Provide the [x, y] coordinate of the cell's center where the given text is located.  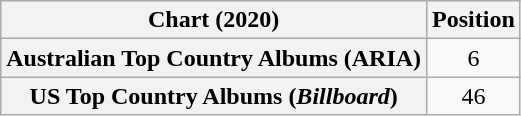
Chart (2020) [214, 20]
6 [474, 58]
US Top Country Albums (Billboard) [214, 96]
Position [474, 20]
Australian Top Country Albums (ARIA) [214, 58]
46 [474, 96]
